Scan for the cell matching the given text and deliver its [x, y] coordinate at center. 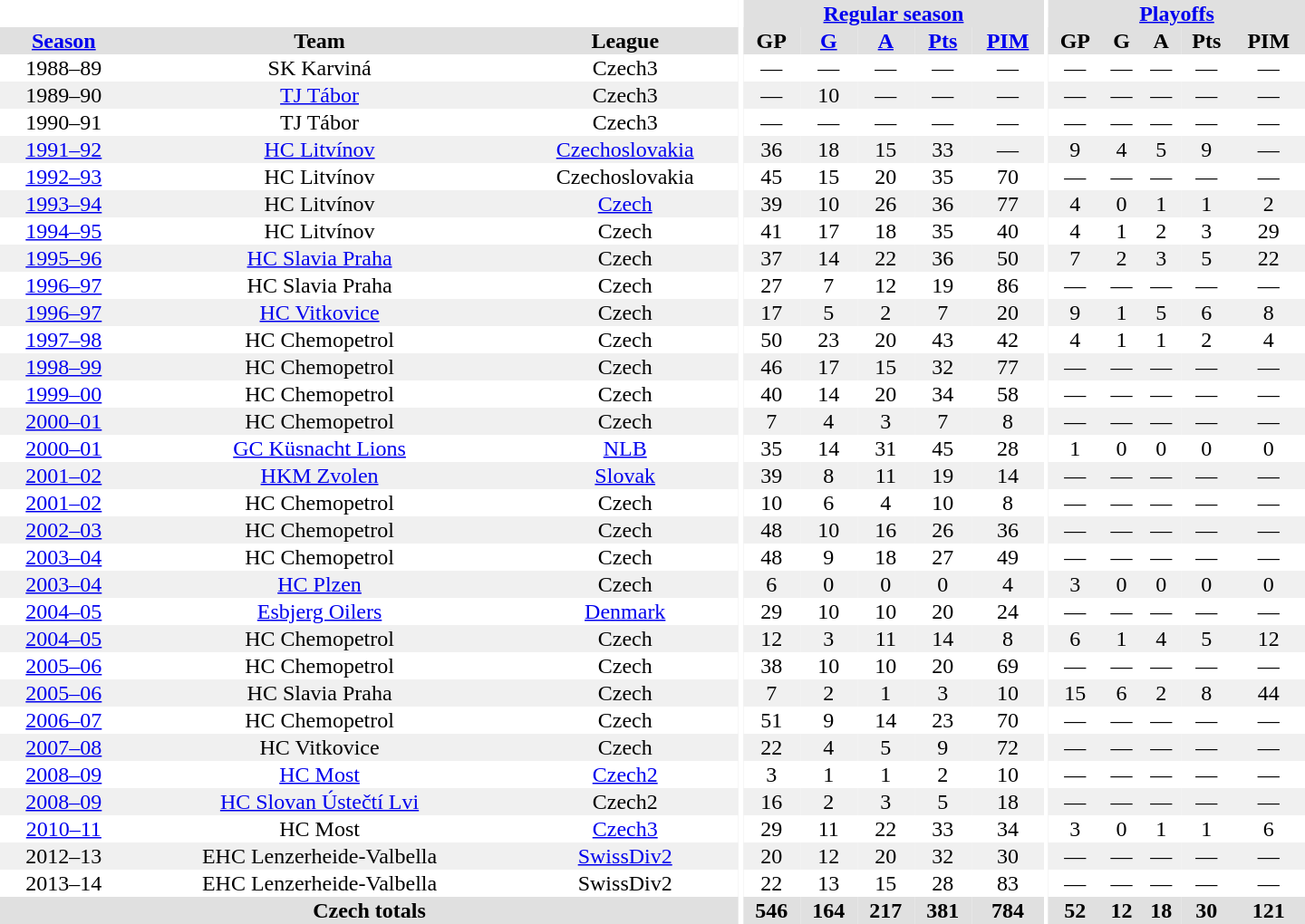
2010–11 [63, 829]
Esbjerg Oilers [320, 611]
1995–96 [63, 258]
43 [942, 340]
784 [1008, 910]
NLB [624, 448]
HKM Zvolen [320, 476]
42 [1008, 340]
2007–08 [63, 747]
13 [828, 883]
Czech totals [370, 910]
49 [1008, 557]
GC Küsnacht Lions [320, 448]
69 [1008, 666]
Denmark [624, 611]
1990–91 [63, 122]
38 [772, 666]
1992–93 [63, 177]
1988–89 [63, 68]
1991–92 [63, 149]
24 [1008, 611]
HC Plzen [320, 584]
2006–07 [63, 720]
31 [886, 448]
2012–13 [63, 856]
Regular season [894, 14]
72 [1008, 747]
1999–00 [63, 394]
83 [1008, 883]
121 [1269, 910]
164 [828, 910]
Slovak [624, 476]
1997–98 [63, 340]
41 [772, 231]
1998–99 [63, 367]
546 [772, 910]
Playoffs [1176, 14]
217 [886, 910]
League [624, 41]
2013–14 [63, 883]
HC Slovan Ústečtí Lvi [320, 802]
1994–95 [63, 231]
Season [63, 41]
1989–90 [63, 95]
86 [1008, 285]
381 [942, 910]
46 [772, 367]
Team [320, 41]
1993–94 [63, 204]
58 [1008, 394]
SK Karviná [320, 68]
44 [1269, 693]
51 [772, 720]
2002–03 [63, 530]
37 [772, 258]
52 [1075, 910]
